For the text-containing cell, return its midpoint in (x, y) coordinate format. 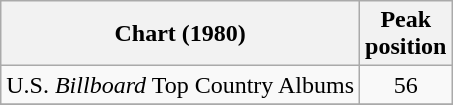
Chart (1980) (180, 34)
56 (406, 85)
U.S. Billboard Top Country Albums (180, 85)
Peakposition (406, 34)
